From the cell containing the given text, extract its center point as [x, y] coordinate. 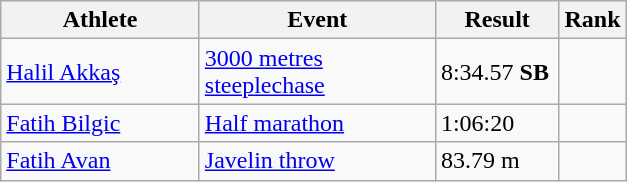
Half marathon [317, 123]
Fatih Avan [100, 161]
Event [317, 20]
Halil Akkaş [100, 72]
Fatih Bilgic [100, 123]
Javelin throw [317, 161]
8:34.57 SB [497, 72]
3000 metres steeplechase [317, 72]
Athlete [100, 20]
83.79 m [497, 161]
Result [497, 20]
Rank [592, 20]
1:06:20 [497, 123]
